Determine the [x, y] coordinate at the center of the cell enclosing the given text.  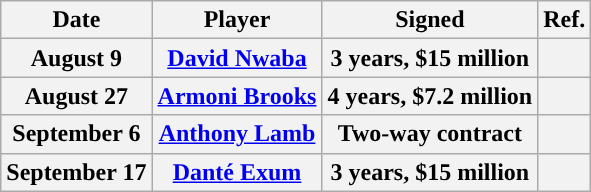
August 27 [76, 96]
4 years, $7.2 million [430, 96]
Signed [430, 20]
August 9 [76, 58]
September 17 [76, 172]
Player [237, 20]
David Nwaba [237, 58]
September 6 [76, 134]
Armoni Brooks [237, 96]
Date [76, 20]
Anthony Lamb [237, 134]
Two-way contract [430, 134]
Danté Exum [237, 172]
Ref. [564, 20]
